Provide the (x, y) coordinate of the cell's center where the given text is located.  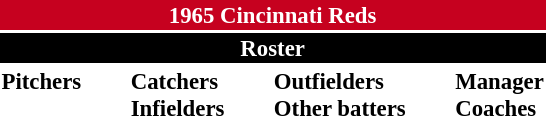
1965 Cincinnati Reds (272, 15)
Roster (272, 48)
